Capture the cell that displays the provided text and extract its [X, Y] central coordinate. 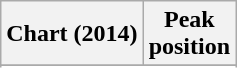
Chart (2014) [72, 34]
Peakposition [189, 34]
